Find where the given text appears and provide that cell's center as [x, y] coordinate. 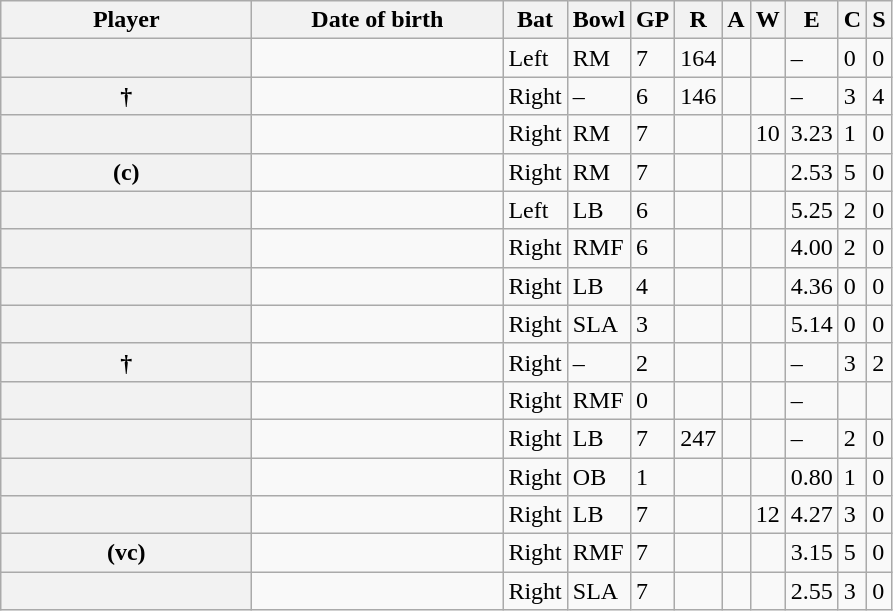
247 [698, 438]
0.80 [812, 477]
Date of birth [378, 20]
W [768, 20]
E [812, 20]
2.53 [812, 172]
4.36 [812, 286]
C [852, 20]
4.00 [812, 248]
3.15 [812, 553]
Bat [535, 20]
5.25 [812, 210]
(c) [126, 172]
2.55 [812, 591]
10 [768, 134]
4.27 [812, 515]
(vc) [126, 553]
GP [652, 20]
146 [698, 96]
3.23 [812, 134]
5.14 [812, 324]
S [879, 20]
OB [598, 477]
Player [126, 20]
12 [768, 515]
Bowl [598, 20]
R [698, 20]
A [736, 20]
164 [698, 58]
